Extract the [x, y] coordinate from the center of the cell holding the provided text.  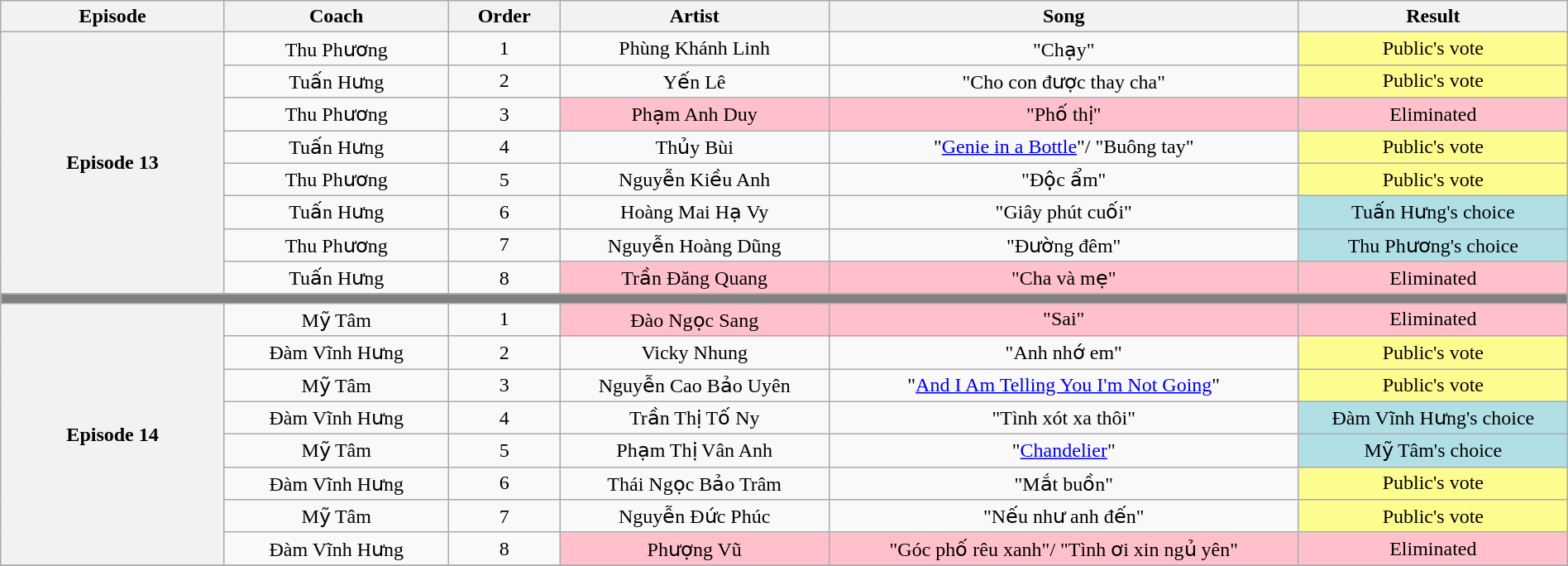
Phùng Khánh Linh [695, 49]
Phượng Vũ [695, 549]
Yến Lê [695, 81]
"Tình xót xa thôi" [1064, 418]
"Phố thị" [1064, 114]
"Giây phút cuối" [1064, 213]
"Genie in a Bottle"/ "Buông tay" [1064, 147]
Thái Ngọc Bảo Trâm [695, 483]
"Sai" [1064, 319]
Nguyễn Cao Bảo Uyên [695, 386]
Artist [695, 17]
Coach [336, 17]
"And I Am Telling You I'm Not Going" [1064, 386]
Phạm Anh Duy [695, 114]
Phạm Thị Vân Anh [695, 451]
Episode 13 [112, 163]
Nguyễn Đức Phúc [695, 516]
"Độc ẩm" [1064, 180]
"Chandelier" [1064, 451]
Đào Ngọc Sang [695, 319]
Episode 14 [112, 434]
"Nếu như anh đến" [1064, 516]
Tuấn Hưng's choice [1432, 213]
Thu Phương's choice [1432, 245]
"Chạy" [1064, 49]
Vicky Nhung [695, 353]
"Cha và mẹ" [1064, 278]
Thủy Bùi [695, 147]
"Góc phố rêu xanh"/ "Tình ơi xin ngủ yên" [1064, 549]
"Mắt buồn" [1064, 483]
Nguyễn Hoàng Dũng [695, 245]
Hoàng Mai Hạ Vy [695, 213]
Mỹ Tâm's choice [1432, 451]
Song [1064, 17]
Order [504, 17]
Result [1432, 17]
Episode [112, 17]
Đàm Vĩnh Hưng's choice [1432, 418]
Trần Đăng Quang [695, 278]
Trần Thị Tố Ny [695, 418]
"Cho con được thay cha" [1064, 81]
"Đường đêm" [1064, 245]
"Anh nhớ em" [1064, 353]
Nguyễn Kiều Anh [695, 180]
